Search for the cell housing the specified text and yield its (X, Y) center coordinate. 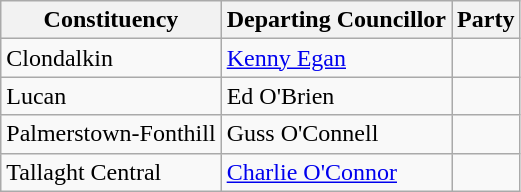
Clondalkin (111, 58)
Party (486, 20)
Guss O'Connell (336, 134)
Kenny Egan (336, 58)
Departing Councillor (336, 20)
Lucan (111, 96)
Charlie O'Connor (336, 172)
Constituency (111, 20)
Ed O'Brien (336, 96)
Tallaght Central (111, 172)
Palmerstown-Fonthill (111, 134)
